Capture the cell that displays the provided text and extract its (x, y) central coordinate. 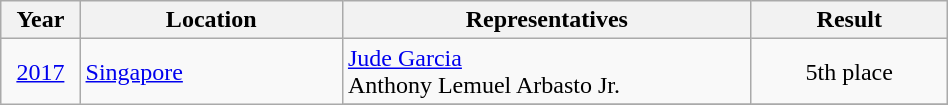
5th place (849, 72)
Result (849, 20)
2017 (40, 72)
Location (211, 20)
Representatives (546, 20)
Jude Garcia Anthony Lemuel Arbasto Jr. (546, 72)
Year (40, 20)
Singapore (211, 72)
